Return the (x, y) coordinate for the center point of the cell that contains the specified text.  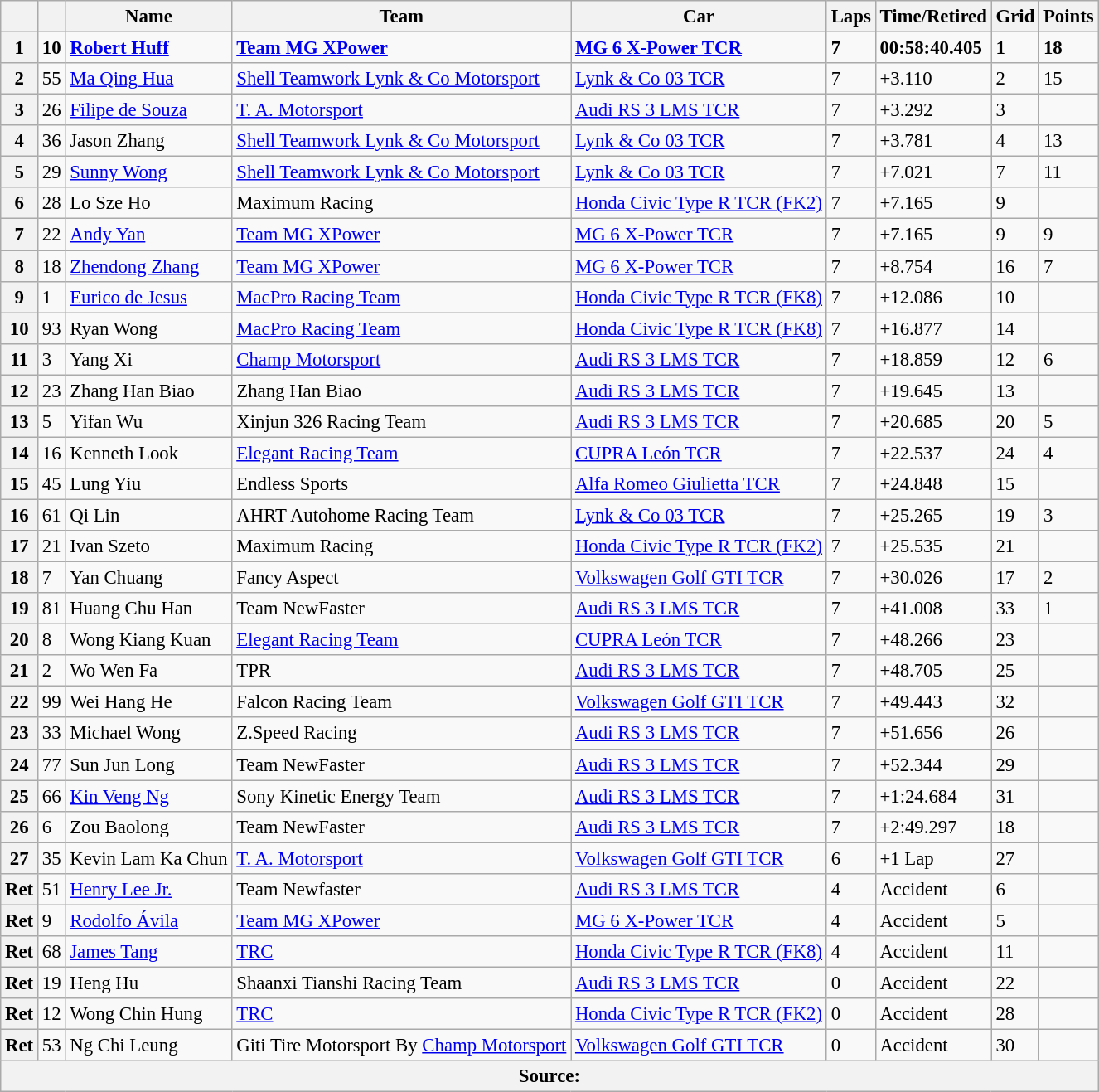
Ivan Szeto (149, 546)
Kenneth Look (149, 453)
AHRT Autohome Racing Team (401, 515)
+22.537 (933, 453)
32 (1014, 702)
+25.265 (933, 515)
Wo Wen Fa (149, 671)
61 (51, 515)
30 (1014, 1046)
31 (1014, 796)
Eurico de Jesus (149, 297)
Ng Chi Leung (149, 1046)
81 (51, 609)
Zou Baolong (149, 827)
Source: (549, 1076)
Qi Lin (149, 515)
Time/Retired (933, 17)
+7.021 (933, 172)
55 (51, 79)
77 (51, 764)
Laps (850, 17)
Yan Chuang (149, 578)
Team Newfaster (401, 890)
99 (51, 702)
35 (51, 858)
+49.443 (933, 702)
Falcon Racing Team (401, 702)
+18.859 (933, 359)
+3.110 (933, 79)
Endless Sports (401, 484)
+8.754 (933, 266)
+1 Lap (933, 858)
+51.656 (933, 734)
+41.008 (933, 609)
Giti Tire Motorsport By Champ Motorsport (401, 1046)
Sunny Wong (149, 172)
Ryan Wong (149, 328)
66 (51, 796)
93 (51, 328)
Wong Chin Hung (149, 1014)
68 (51, 952)
Filipe de Souza (149, 110)
Shaanxi Tianshi Racing Team (401, 983)
+30.026 (933, 578)
Wong Kiang Kuan (149, 640)
Sun Jun Long (149, 764)
Kevin Lam Ka Chun (149, 858)
James Tang (149, 952)
Zhendong Zhang (149, 266)
+20.685 (933, 422)
+19.645 (933, 391)
+25.535 (933, 546)
Sony Kinetic Energy Team (401, 796)
+1:24.684 (933, 796)
+24.848 (933, 484)
51 (51, 890)
Yifan Wu (149, 422)
Grid (1014, 17)
Rodolfo Ávila (149, 920)
Car (700, 17)
Fancy Aspect (401, 578)
+3.781 (933, 141)
Alfa Romeo Giulietta TCR (700, 484)
Kin Veng Ng (149, 796)
Champ Motorsport (401, 359)
Lung Yiu (149, 484)
Lo Sze Ho (149, 203)
Robert Huff (149, 48)
Henry Lee Jr. (149, 890)
Heng Hu (149, 983)
Jason Zhang (149, 141)
Andy Yan (149, 235)
TPR (401, 671)
00:58:40.405 (933, 48)
Ma Qing Hua (149, 79)
45 (51, 484)
Name (149, 17)
Yang Xi (149, 359)
+48.705 (933, 671)
Xinjun 326 Racing Team (401, 422)
36 (51, 141)
+16.877 (933, 328)
+2:49.297 (933, 827)
+3.292 (933, 110)
Michael Wong (149, 734)
53 (51, 1046)
+52.344 (933, 764)
Team (401, 17)
Huang Chu Han (149, 609)
+48.266 (933, 640)
Wei Hang He (149, 702)
Points (1069, 17)
+12.086 (933, 297)
Z.Speed Racing (401, 734)
